Determine the [X, Y] coordinate at the center of the cell enclosing the given text.  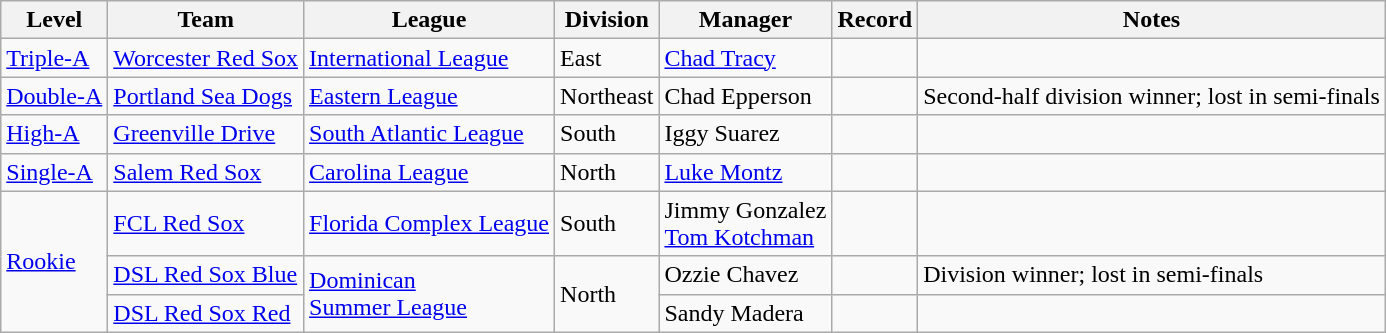
DSL Red Sox Blue [206, 275]
Double-A [54, 96]
Rookie [54, 262]
Northeast [607, 96]
Ozzie Chavez [746, 275]
Jimmy GonzalezTom Kotchman [746, 224]
Florida Complex League [430, 224]
Division [607, 20]
Portland Sea Dogs [206, 96]
DSL Red Sox Red [206, 313]
DominicanSummer League [430, 294]
East [607, 58]
Salem Red Sox [206, 172]
Single-A [54, 172]
South Atlantic League [430, 134]
Carolina League [430, 172]
Team [206, 20]
Chad Epperson [746, 96]
FCL Red Sox [206, 224]
Manager [746, 20]
League [430, 20]
Greenville Drive [206, 134]
Triple-A [54, 58]
Division winner; lost in semi-finals [1152, 275]
Record [875, 20]
Chad Tracy [746, 58]
International League [430, 58]
Notes [1152, 20]
Second-half division winner; lost in semi-finals [1152, 96]
Worcester Red Sox [206, 58]
Level [54, 20]
Sandy Madera [746, 313]
Luke Montz [746, 172]
High-A [54, 134]
Iggy Suarez [746, 134]
Eastern League [430, 96]
